Identify which cell holds the provided text, then report its [x, y] central coordinate. 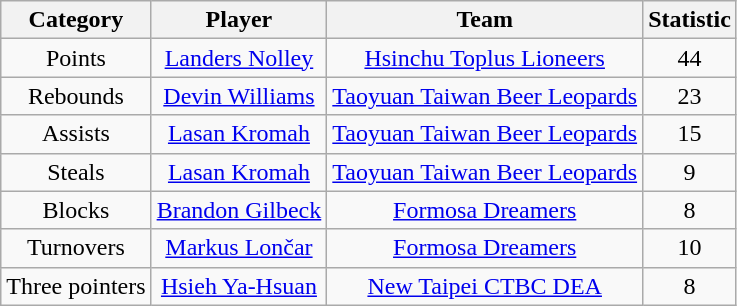
Statistic [690, 20]
Assists [76, 134]
Devin Williams [239, 96]
Turnovers [76, 248]
9 [690, 172]
New Taipei CTBC DEA [485, 286]
Landers Nolley [239, 58]
Category [76, 20]
23 [690, 96]
Hsinchu Toplus Lioneers [485, 58]
Rebounds [76, 96]
Player [239, 20]
Markus Lončar [239, 248]
15 [690, 134]
Steals [76, 172]
10 [690, 248]
Team [485, 20]
44 [690, 58]
Points [76, 58]
Three pointers [76, 286]
Brandon Gilbeck [239, 210]
Hsieh Ya-Hsuan [239, 286]
Blocks [76, 210]
